Return (X, Y) of the center of cell containing provided text 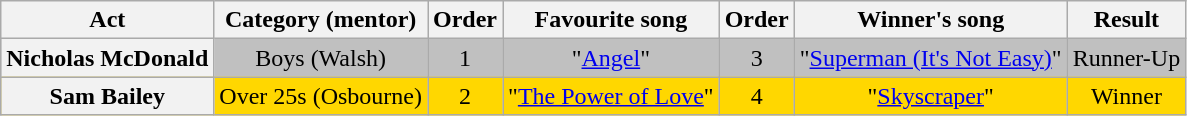
Result (1126, 20)
Nicholas McDonald (108, 58)
Act (108, 20)
Favourite song (612, 20)
Winner (1126, 96)
1 (466, 58)
Sam Bailey (108, 96)
3 (756, 58)
Boys (Walsh) (321, 58)
Category (mentor) (321, 20)
Winner's song (930, 20)
Runner-Up (1126, 58)
4 (756, 96)
"Superman (It's Not Easy)" (930, 58)
"The Power of Love" (612, 96)
"Skyscraper" (930, 96)
2 (466, 96)
"Angel" (612, 58)
Over 25s (Osbourne) (321, 96)
